Output the (x, y) coordinate of the center of the cell containing the given text.  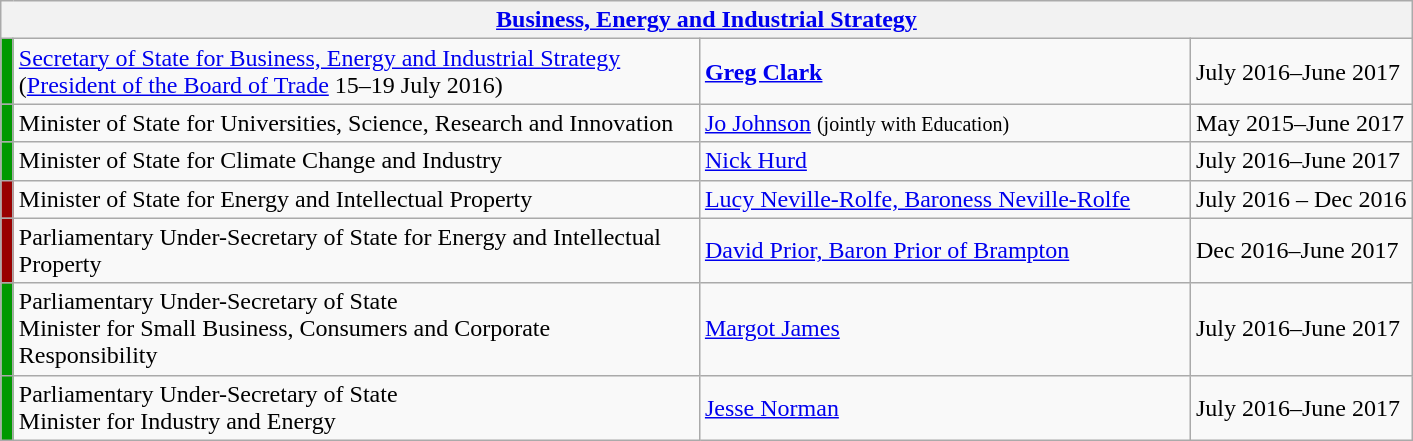
Greg Clark (944, 72)
Minister of State for Energy and Intellectual Property (356, 199)
May 2015–June 2017 (1301, 123)
Business, Energy and Industrial Strategy (706, 20)
July 2016 – Dec 2016 (1301, 199)
Nick Hurd (944, 161)
Margot James (944, 329)
Jesse Norman (944, 408)
Parliamentary Under-Secretary of State Minister for Small Business, Consumers and Corporate Responsibility (356, 329)
Secretary of State for Business, Energy and Industrial Strategy (President of the Board of Trade 15–19 July 2016) (356, 72)
Parliamentary Under-Secretary of State Minister for Industry and Energy (356, 408)
Minister of State for Universities, Science, Research and Innovation (356, 123)
David Prior, Baron Prior of Brampton (944, 250)
Lucy Neville-Rolfe, Baroness Neville-Rolfe (944, 199)
Parliamentary Under-Secretary of State for Energy and Intellectual Property (356, 250)
Jo Johnson (jointly with Education) (944, 123)
Dec 2016–June 2017 (1301, 250)
Minister of State for Climate Change and Industry (356, 161)
